Search for the cell housing the specified text and yield its [X, Y] center coordinate. 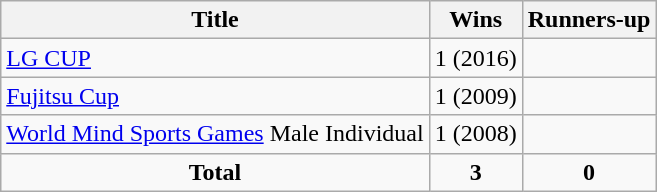
Fujitsu Cup [215, 96]
Runners-up [589, 20]
0 [589, 172]
3 [476, 172]
World Mind Sports Games Male Individual [215, 134]
1 (2008) [476, 134]
Total [215, 172]
1 (2016) [476, 58]
Wins [476, 20]
LG CUP [215, 58]
Title [215, 20]
1 (2009) [476, 96]
